For the text-containing cell, return its midpoint in [X, Y] coordinate format. 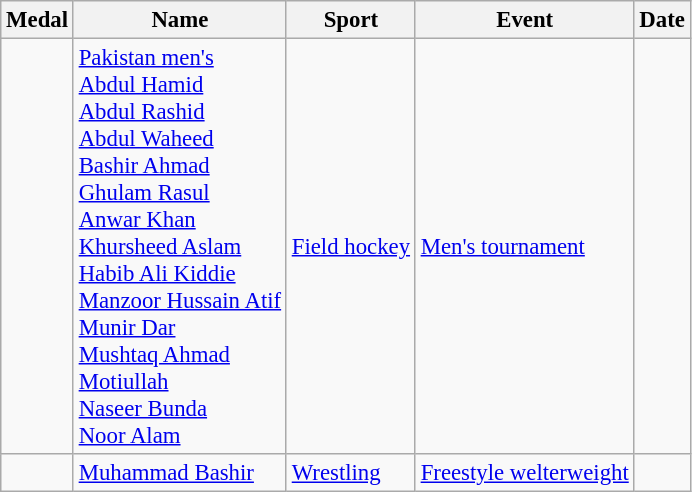
Freestyle welterweight [524, 473]
Men's tournament [524, 247]
Event [524, 20]
Field hockey [350, 247]
Muhammad Bashir [180, 473]
Sport [350, 20]
Wrestling [350, 473]
Date [662, 20]
Name [180, 20]
Medal [38, 20]
